Extract the [X, Y] coordinate from the center of the cell holding the provided text.  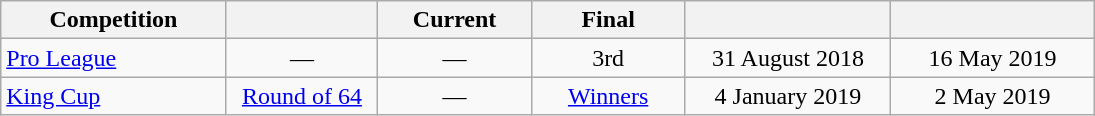
4 January 2019 [788, 96]
Round of 64 [302, 96]
Winners [608, 96]
31 August 2018 [788, 58]
Current [455, 20]
Final [608, 20]
3rd [608, 58]
Competition [114, 20]
Pro League [114, 58]
16 May 2019 [992, 58]
King Cup [114, 96]
2 May 2019 [992, 96]
